Detect which cell encompasses the target text, then output its [X, Y] center coordinate. 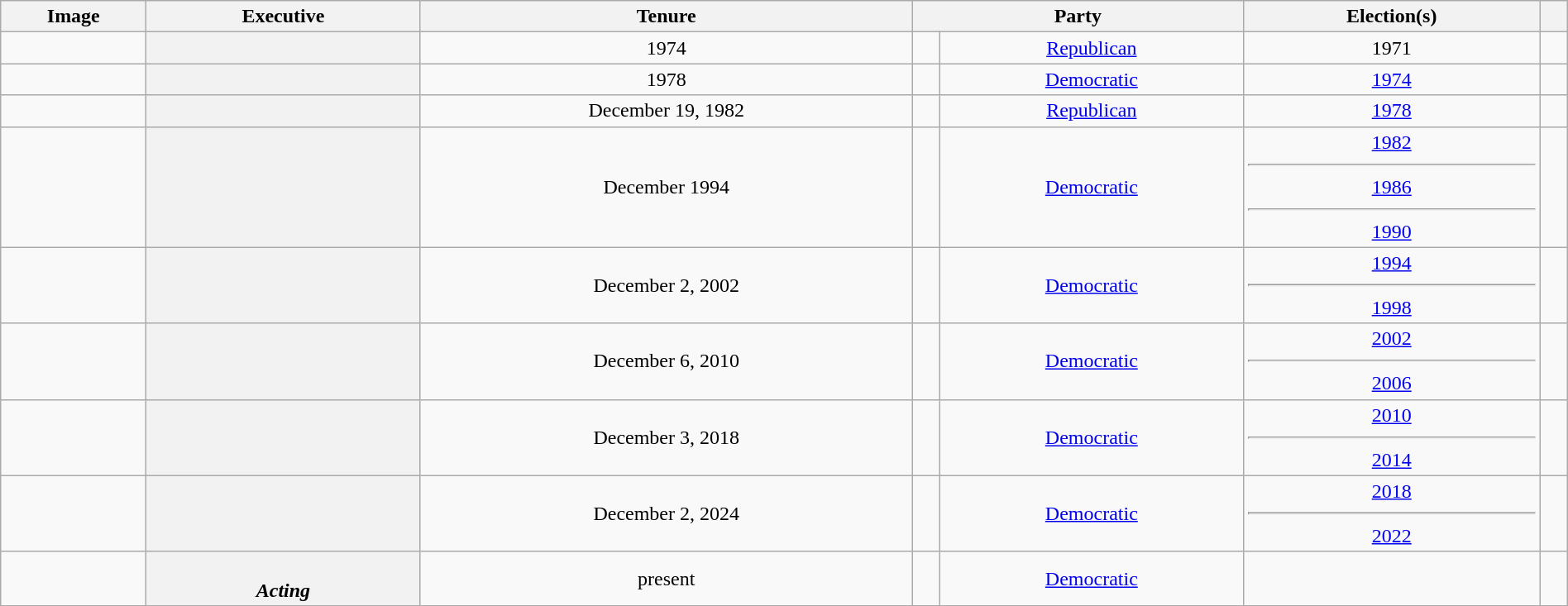
Party [1078, 17]
198219861990 [1391, 187]
December 19, 1982 [667, 111]
1971 [1391, 48]
December 1994 [667, 187]
present [667, 579]
December 2, 2002 [667, 285]
December 3, 2018 [667, 437]
19941998 [1391, 285]
Acting [283, 579]
20102014 [1391, 437]
20022006 [1391, 361]
Executive [283, 17]
Tenure [667, 17]
December 2, 2024 [667, 513]
20182022 [1391, 513]
Image [74, 17]
December 6, 2010 [667, 361]
Election(s) [1391, 17]
